Identify which cell holds the provided text, then report its [x, y] central coordinate. 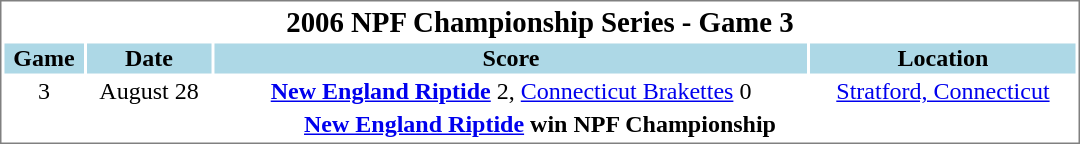
New England Riptide win NPF Championship [540, 125]
August 28 [148, 91]
3 [44, 91]
New England Riptide 2, Connecticut Brakettes 0 [512, 91]
Game [44, 59]
Stratford, Connecticut [942, 91]
2006 NPF Championship Series - Game 3 [540, 22]
Score [512, 59]
Date [148, 59]
Location [942, 59]
